Extract the [x, y] coordinate from the center of the cell holding the provided text.  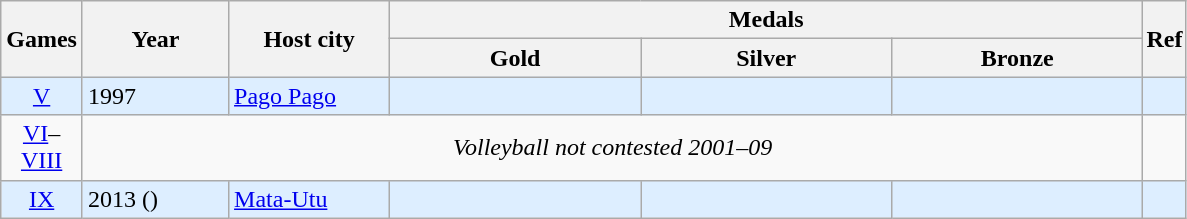
Pago Pago [310, 96]
V [42, 96]
IX [42, 199]
Year [155, 39]
VI–VIII [42, 148]
Games [42, 39]
1997 [155, 96]
Mata-Utu [310, 199]
Medals [766, 20]
Silver [766, 58]
2013 () [155, 199]
Host city [310, 39]
Gold [516, 58]
Volleyball not contested 2001–09 [612, 148]
Ref [1164, 39]
Bronze [1018, 58]
